Capture the cell that displays the provided text and extract its [x, y] central coordinate. 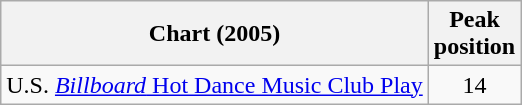
Chart (2005) [215, 34]
Peakposition [474, 34]
U.S. Billboard Hot Dance Music Club Play [215, 85]
14 [474, 85]
